Find where the given text appears and provide that cell's center as [x, y] coordinate. 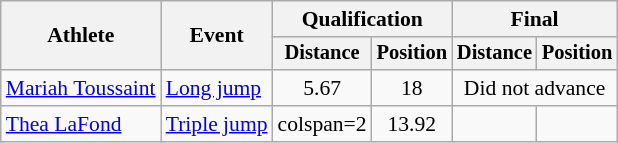
13.92 [412, 124]
Athlete [81, 36]
Triple jump [217, 124]
Event [217, 36]
5.67 [322, 88]
Thea LaFond [81, 124]
Long jump [217, 88]
colspan=2 [322, 124]
18 [412, 88]
Final [534, 19]
Mariah Toussaint [81, 88]
Did not advance [534, 88]
Qualification [362, 19]
